Output the (X, Y) coordinate of the center of the cell containing the given text.  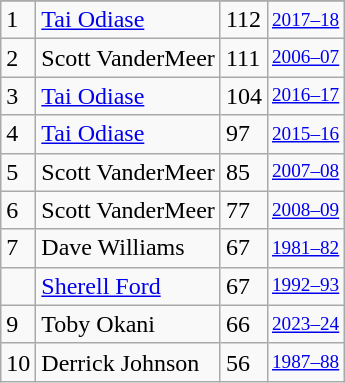
66 (244, 324)
Dave Williams (128, 248)
1981–82 (305, 248)
2007–08 (305, 172)
4 (18, 134)
2016–17 (305, 96)
111 (244, 58)
Derrick Johnson (128, 362)
104 (244, 96)
10 (18, 362)
2017–18 (305, 20)
2015–16 (305, 134)
Sherell Ford (128, 286)
112 (244, 20)
6 (18, 210)
1987–88 (305, 362)
Toby Okani (128, 324)
9 (18, 324)
5 (18, 172)
7 (18, 248)
97 (244, 134)
1 (18, 20)
2 (18, 58)
2008–09 (305, 210)
2006–07 (305, 58)
77 (244, 210)
85 (244, 172)
1992–93 (305, 286)
2023–24 (305, 324)
56 (244, 362)
3 (18, 96)
